Locate the cell with the specified text and output its [X, Y] center coordinate. 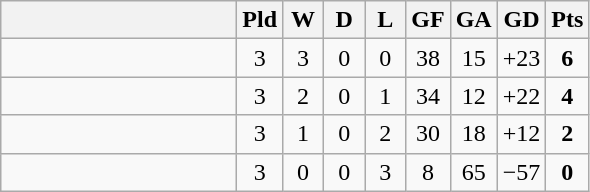
GF [428, 20]
Pts [568, 20]
W [304, 20]
65 [474, 172]
Pld [260, 20]
38 [428, 58]
30 [428, 134]
4 [568, 96]
GD [522, 20]
GA [474, 20]
L [386, 20]
18 [474, 134]
12 [474, 96]
8 [428, 172]
34 [428, 96]
6 [568, 58]
D [344, 20]
+22 [522, 96]
−57 [522, 172]
15 [474, 58]
+12 [522, 134]
+23 [522, 58]
